Extract the (X, Y) coordinate from the center of the cell holding the provided text.  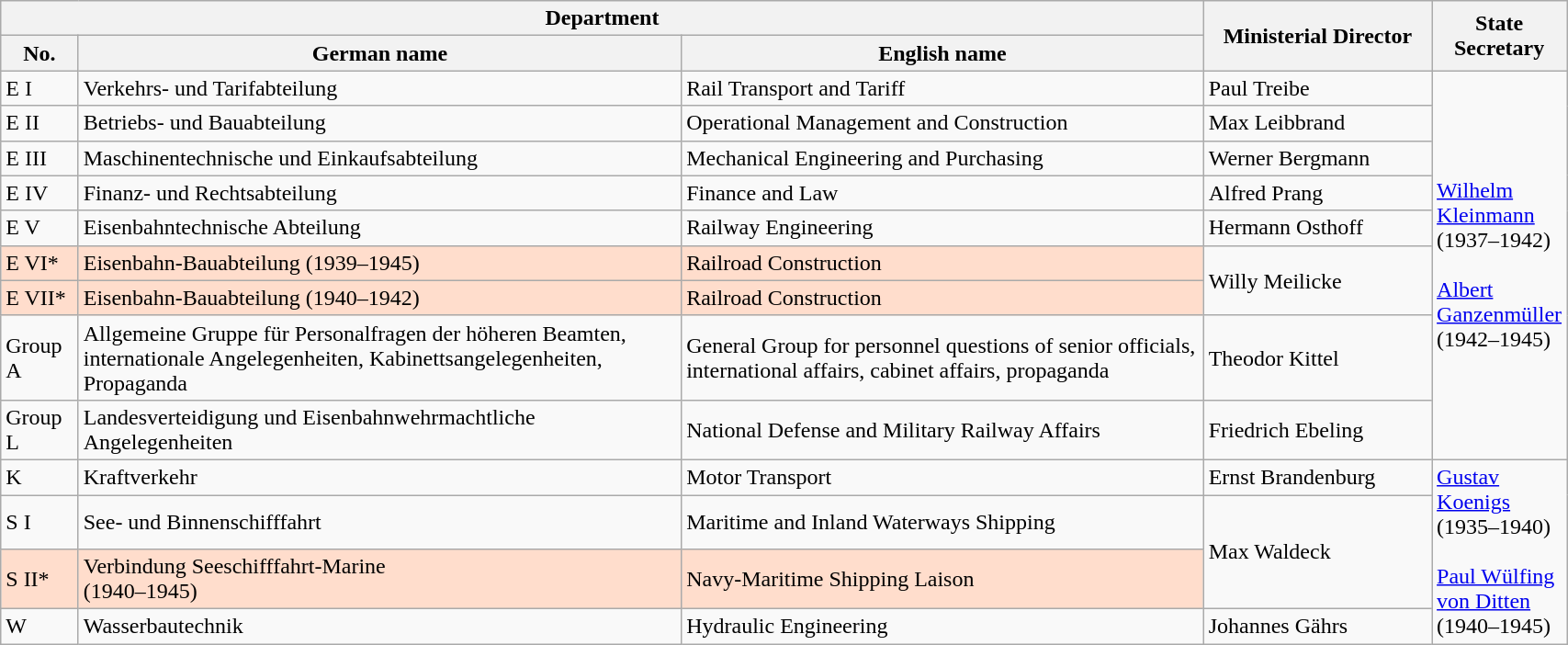
Wasserbautechnik (379, 626)
E III (39, 158)
Friedrich Ebeling (1317, 430)
Ministerial Director (1317, 36)
S I (39, 522)
National Defense and Military Railway Affairs (942, 430)
No. (39, 53)
Paul Treibe (1317, 88)
Alfred Prang (1317, 193)
E II (39, 123)
General Group for personnel questions of senior officials, international affairs, cabinet affairs, propaganda (942, 357)
Gustav Koenigs (1935–1940)Paul Wülfing von Ditten (1940–1945) (1499, 551)
E I (39, 88)
Verbindung Seeschifffahrt-Marine(1940–1945) (379, 579)
Max Waldeck (1317, 551)
Mechanical Engineering and Purchasing (942, 158)
W (39, 626)
See- und Binnenschifffahrt (379, 522)
Johannes Gährs (1317, 626)
E IV (39, 193)
Eisenbahn-Bauabteilung (1940–1942) (379, 298)
State Secretary (1499, 36)
E V (39, 228)
Finance and Law (942, 193)
E VI* (39, 263)
Wilhelm Kleinmann (1937–1942)Albert Ganzenmüller (1942–1945) (1499, 266)
Eisenbahn-Bauabteilung (1939–1945) (379, 263)
Railway Engineering (942, 228)
Hermann Osthoff (1317, 228)
Rail Transport and Tariff (942, 88)
Hydraulic Engineering (942, 626)
Operational Management and Construction (942, 123)
Landesverteidigung und Eisenbahnwehrmachtliche Angelegenheiten (379, 430)
Eisenbahntechnische Abteilung (379, 228)
Maschinentechnische und Einkaufsabteilung (379, 158)
Betriebs- und Bauabteilung (379, 123)
Group L (39, 430)
Werner Bergmann (1317, 158)
Department (603, 18)
Willy Meilicke (1317, 280)
Maritime and Inland Waterways Shipping (942, 522)
S II* (39, 579)
Theodor Kittel (1317, 357)
Ernst Brandenburg (1317, 477)
Allgemeine Gruppe für Personalfragen der höheren Beamten, internationale Angelegenheiten, Kabinettsangelegenheiten, Propaganda (379, 357)
K (39, 477)
Verkehrs- und Tarifabteilung (379, 88)
E VII* (39, 298)
English name (942, 53)
Navy-Maritime Shipping Laison (942, 579)
German name (379, 53)
Max Leibbrand (1317, 123)
Motor Transport (942, 477)
Finanz- und Rechtsabteilung (379, 193)
Kraftverkehr (379, 477)
Group A (39, 357)
